Find where the given text appears and provide that cell's center as (x, y) coordinate. 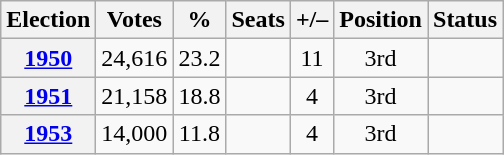
Position (381, 20)
1950 (48, 58)
11 (312, 58)
23.2 (200, 58)
Seats (258, 20)
21,158 (134, 96)
18.8 (200, 96)
14,000 (134, 134)
Votes (134, 20)
Status (466, 20)
11.8 (200, 134)
24,616 (134, 58)
Election (48, 20)
1953 (48, 134)
1951 (48, 96)
+/– (312, 20)
% (200, 20)
